Return [X, Y] of the center of cell containing provided text 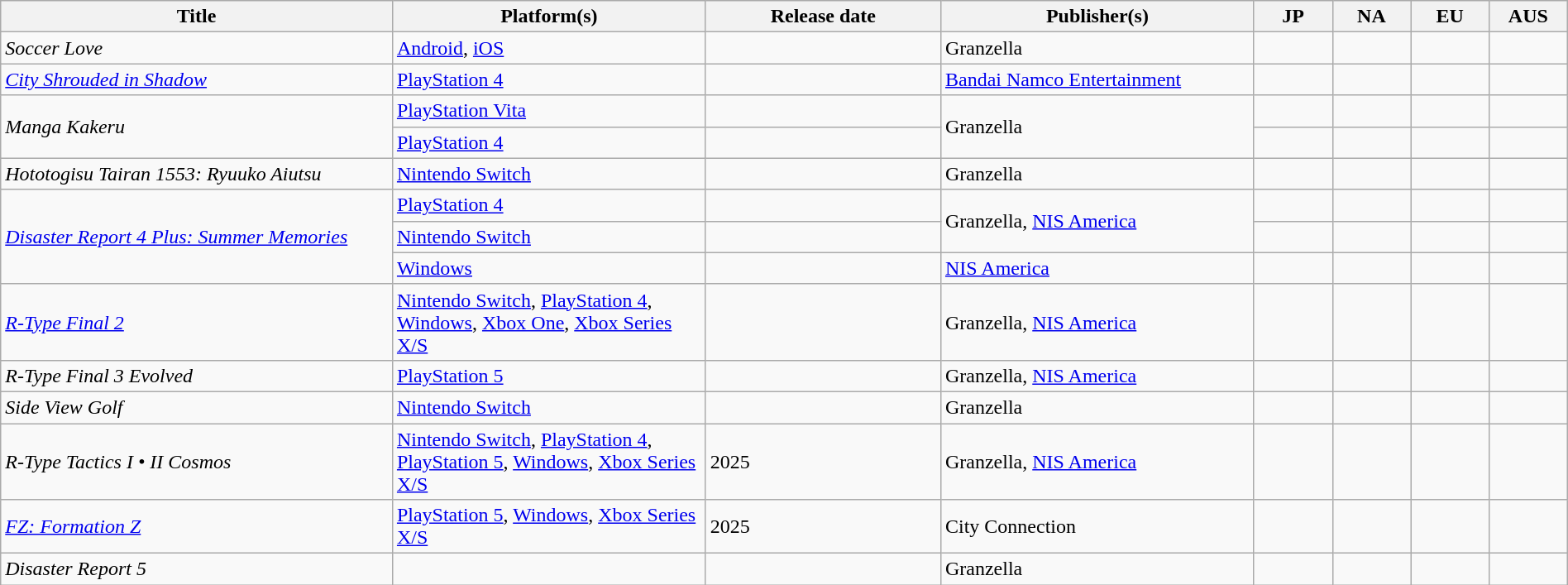
NA [1371, 17]
JP [1293, 17]
Hototogisu Tairan 1553: Ryuuko Aiutsu [197, 174]
Side View Golf [197, 407]
NIS America [1097, 268]
Disaster Report 4 Plus: Summer Memories [197, 237]
City Connection [1097, 526]
Manga Kakeru [197, 127]
R-Type Final 3 Evolved [197, 376]
FZ: Formation Z [197, 526]
PlayStation Vita [549, 111]
Disaster Report 5 [197, 569]
PlayStation 5, Windows, Xbox Series X/S [549, 526]
Title [197, 17]
Android, iOS [549, 48]
EU [1451, 17]
R-Type Tactics I • II Cosmos [197, 462]
Release date [823, 17]
Soccer Love [197, 48]
Nintendo Switch, PlayStation 4, Windows, Xbox One, Xbox Series X/S [549, 322]
City Shrouded in Shadow [197, 79]
Publisher(s) [1097, 17]
AUS [1528, 17]
Nintendo Switch, PlayStation 4, PlayStation 5, Windows, Xbox Series X/S [549, 462]
R-Type Final 2 [197, 322]
Bandai Namco Entertainment [1097, 79]
Platform(s) [549, 17]
Windows [549, 268]
PlayStation 5 [549, 376]
